Find where the given text appears and provide that cell's center as [X, Y] coordinate. 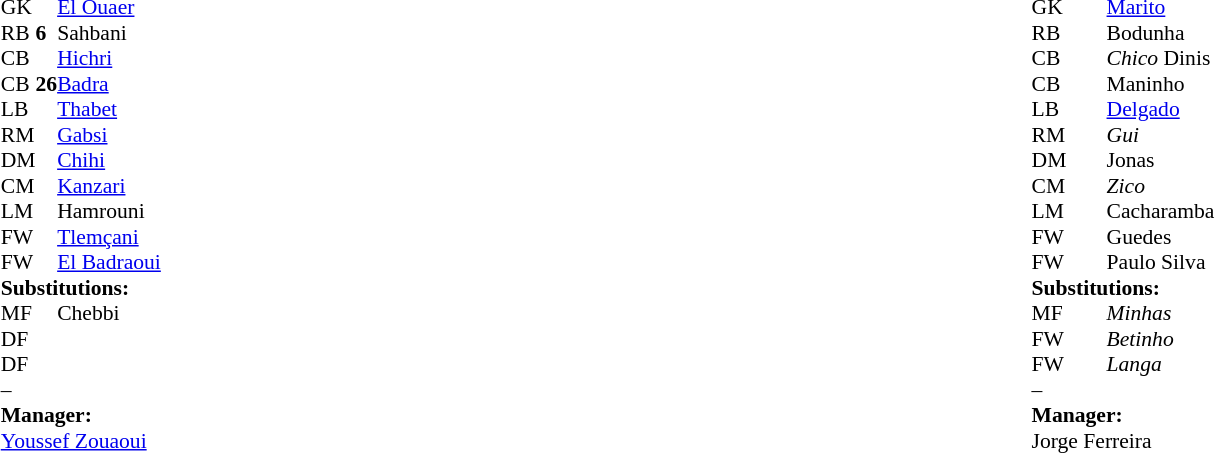
Sahbani [109, 33]
Zico [1161, 186]
Jonas [1161, 161]
Tlemçani [109, 237]
Gui [1161, 135]
Badra [109, 84]
Cacharamba [1161, 211]
Bodunha [1161, 33]
Kanzari [109, 186]
6 [47, 33]
Betinho [1161, 339]
El Badraoui [109, 263]
Paulo Silva [1161, 263]
Chebbi [109, 313]
Hamrouni [109, 211]
Guedes [1161, 237]
Delgado [1161, 109]
Chico Dinis [1161, 59]
26 [47, 84]
Minhas [1161, 313]
Gabsi [109, 135]
Langa [1161, 365]
Maninho [1161, 84]
Chihi [109, 161]
Thabet [109, 109]
Hichri [109, 59]
